Find where the given text appears and provide that cell's center as [X, Y] coordinate. 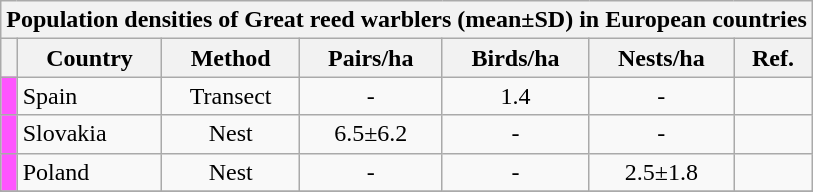
Population densities of Great reed warblers (mean±SD) in European countries [407, 20]
Poland [90, 172]
Slovakia [90, 134]
Birds/ha [516, 58]
2.5±1.8 [662, 172]
Transect [231, 96]
1.4 [516, 96]
Country [90, 58]
Method [231, 58]
Ref. [774, 58]
Nests/ha [662, 58]
Pairs/ha [370, 58]
Spain [90, 96]
6.5±6.2 [370, 134]
